Return [X, Y] of the center of cell containing provided text 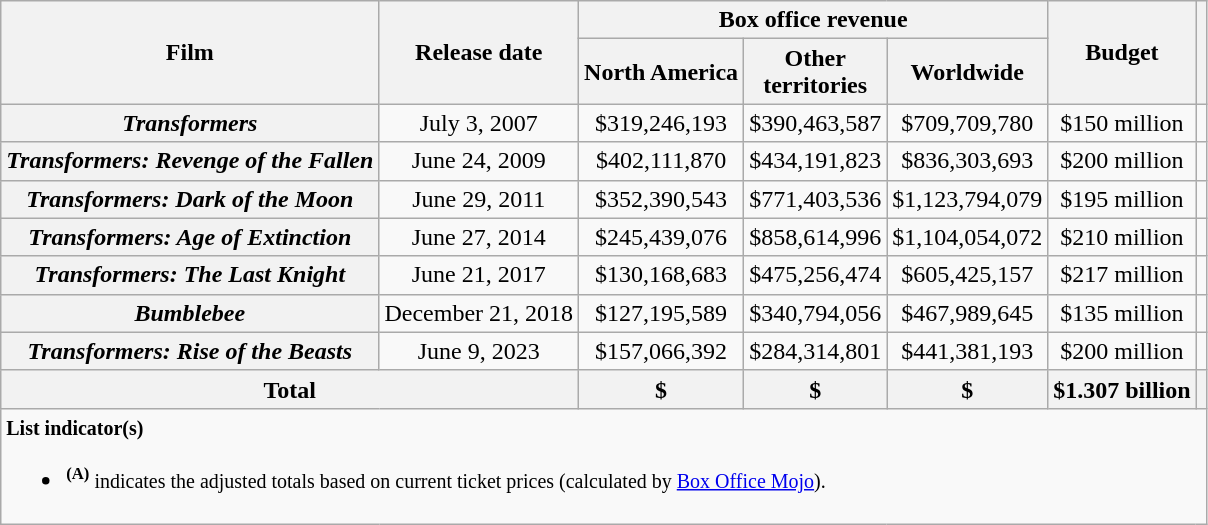
June 24, 2009 [479, 161]
$709,709,780 [968, 123]
Box office revenue [814, 20]
$135 million [1122, 313]
$352,390,543 [662, 199]
June 9, 2023 [479, 351]
$340,794,056 [816, 313]
$1,123,794,079 [968, 199]
Film [190, 52]
$475,256,474 [816, 275]
December 21, 2018 [479, 313]
$1,104,054,072 [968, 237]
List indicator(s)(A) indicates the adjusted totals based on current ticket prices (calculated by Box Office Mojo). [604, 466]
$771,403,536 [816, 199]
Budget [1122, 52]
$245,439,076 [662, 237]
Transformers: Dark of the Moon [190, 199]
$195 million [1122, 199]
$127,195,589 [662, 313]
Transformers: Revenge of the Fallen [190, 161]
Worldwide [968, 72]
Release date [479, 52]
$157,066,392 [662, 351]
Transformers: The Last Knight [190, 275]
July 3, 2007 [479, 123]
$441,381,193 [968, 351]
$150 million [1122, 123]
Bumblebee [190, 313]
June 29, 2011 [479, 199]
Other territories [816, 72]
Transformers [190, 123]
$284,314,801 [816, 351]
$217 million [1122, 275]
$467,989,645 [968, 313]
$210 million [1122, 237]
North America [662, 72]
$390,463,587 [816, 123]
June 27, 2014 [479, 237]
$434,191,823 [816, 161]
June 21, 2017 [479, 275]
$836,303,693 [968, 161]
$858,614,996 [816, 237]
$402,111,870 [662, 161]
$319,246,193 [662, 123]
$605,425,157 [968, 275]
Transformers: Age of Extinction [190, 237]
$1.307 billion [1122, 389]
Transformers: Rise of the Beasts [190, 351]
$130,168,683 [662, 275]
Total [290, 389]
